From the cell containing the given text, extract its center point as (X, Y) coordinate. 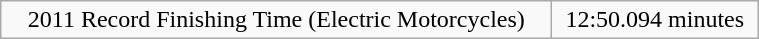
12:50.094 minutes (655, 20)
2011 Record Finishing Time (Electric Motorcycles) (276, 20)
